Extract the (x, y) coordinate from the center of the cell holding the provided text.  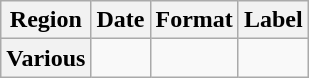
Various (46, 58)
Label (273, 20)
Region (46, 20)
Format (194, 20)
Date (120, 20)
